Provide the (x, y) coordinate of the cell's center where the given text is located.  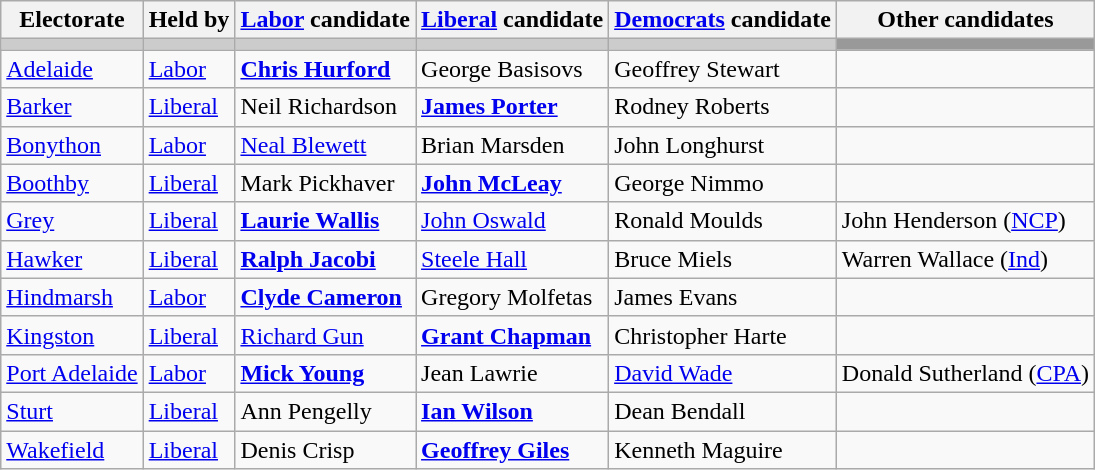
Richard Gun (326, 335)
Kenneth Maguire (723, 449)
Wakefield (72, 449)
Steele Hall (512, 259)
Other candidates (965, 20)
David Wade (723, 373)
Liberal candidate (512, 20)
John Longhurst (723, 145)
Port Adelaide (72, 373)
Ralph Jacobi (326, 259)
George Nimmo (723, 183)
Geoffrey Stewart (723, 69)
Hindmarsh (72, 297)
Denis Crisp (326, 449)
Warren Wallace (Ind) (965, 259)
Geoffrey Giles (512, 449)
Donald Sutherland (CPA) (965, 373)
Neil Richardson (326, 107)
Brian Marsden (512, 145)
Ian Wilson (512, 411)
Kingston (72, 335)
Grey (72, 221)
Held by (189, 20)
Christopher Harte (723, 335)
Clyde Cameron (326, 297)
James Porter (512, 107)
Jean Lawrie (512, 373)
Boothby (72, 183)
Mick Young (326, 373)
John Henderson (NCP) (965, 221)
Rodney Roberts (723, 107)
Labor candidate (326, 20)
Mark Pickhaver (326, 183)
Dean Bendall (723, 411)
Democrats candidate (723, 20)
Laurie Wallis (326, 221)
John Oswald (512, 221)
James Evans (723, 297)
Hawker (72, 259)
Ann Pengelly (326, 411)
Electorate (72, 20)
Bonython (72, 145)
Chris Hurford (326, 69)
Grant Chapman (512, 335)
Barker (72, 107)
Adelaide (72, 69)
Bruce Miels (723, 259)
Sturt (72, 411)
George Basisovs (512, 69)
Gregory Molfetas (512, 297)
John McLeay (512, 183)
Neal Blewett (326, 145)
Ronald Moulds (723, 221)
